Pinpoint the cell where the given text exists, returning its (X, Y) midpoint coordinate. 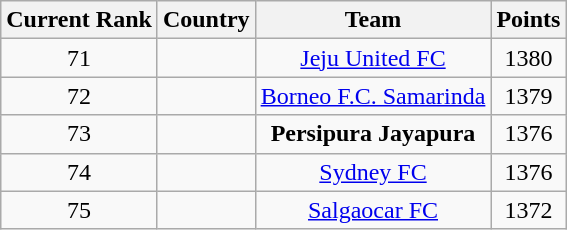
75 (80, 210)
72 (80, 96)
73 (80, 134)
1372 (528, 210)
Country (206, 20)
Salgaocar FC (373, 210)
74 (80, 172)
Sydney FC (373, 172)
1379 (528, 96)
Jeju United FC (373, 58)
Points (528, 20)
Team (373, 20)
Borneo F.C. Samarinda (373, 96)
Persipura Jayapura (373, 134)
71 (80, 58)
1380 (528, 58)
Current Rank (80, 20)
